Capture the cell that displays the provided text and extract its [X, Y] central coordinate. 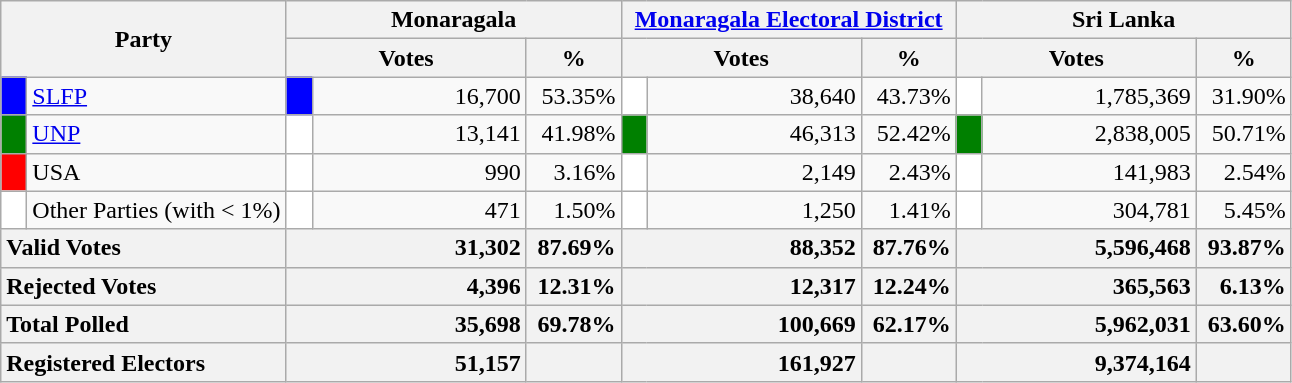
304,781 [1089, 210]
Total Polled [144, 324]
62.17% [908, 324]
1.41% [908, 210]
Party [144, 39]
51,157 [406, 362]
87.69% [574, 248]
52.42% [908, 134]
1,250 [754, 210]
4,396 [406, 286]
53.35% [574, 96]
990 [419, 172]
69.78% [574, 324]
Valid Votes [144, 248]
1,785,369 [1089, 96]
141,983 [1089, 172]
38,640 [754, 96]
1.50% [574, 210]
2.54% [1244, 172]
35,698 [406, 324]
365,563 [1076, 286]
31.90% [1244, 96]
12.24% [908, 286]
88,352 [741, 248]
2.43% [908, 172]
87.76% [908, 248]
5,596,468 [1076, 248]
93.87% [1244, 248]
63.60% [1244, 324]
Monaragala Electoral District [788, 20]
6.13% [1244, 286]
Rejected Votes [144, 286]
5.45% [1244, 210]
16,700 [419, 96]
Monaragala [454, 20]
Other Parties (with < 1%) [156, 210]
100,669 [741, 324]
Sri Lanka [1124, 20]
12.31% [574, 286]
2,149 [754, 172]
161,927 [741, 362]
41.98% [574, 134]
12,317 [741, 286]
43.73% [908, 96]
471 [419, 210]
USA [156, 172]
50.71% [1244, 134]
9,374,164 [1076, 362]
2,838,005 [1089, 134]
46,313 [754, 134]
3.16% [574, 172]
5,962,031 [1076, 324]
SLFP [156, 96]
31,302 [406, 248]
Registered Electors [144, 362]
13,141 [419, 134]
UNP [156, 134]
